Search for the cell housing the specified text and yield its (X, Y) center coordinate. 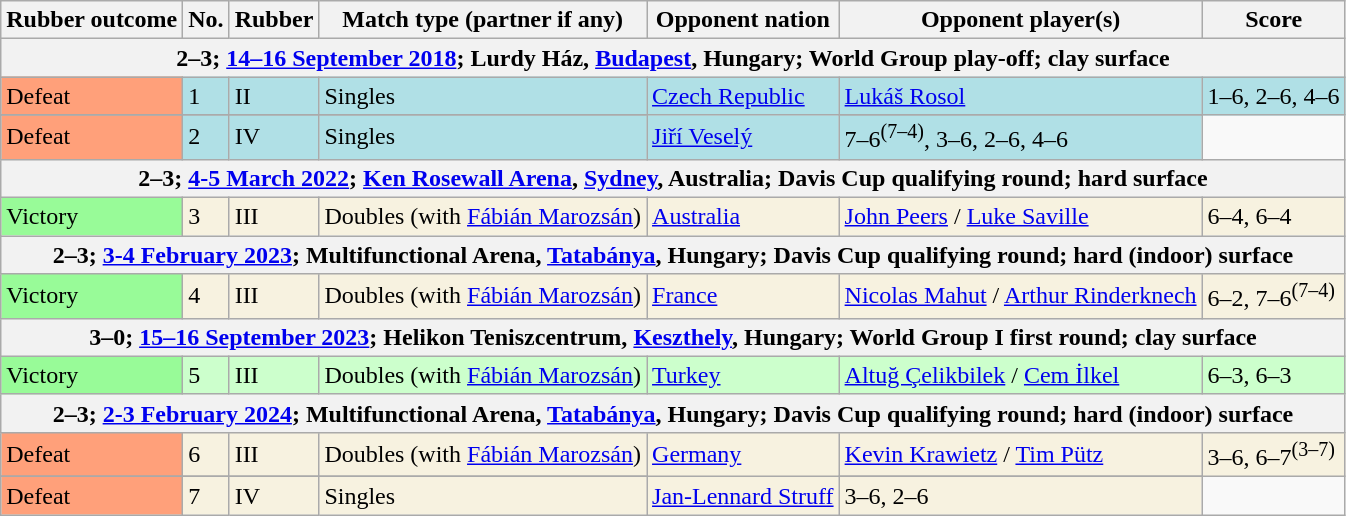
7–6(7–4), 3–6, 2–6, 4–6 (1020, 138)
France (744, 296)
Jan-Lennard Struff (744, 496)
Opponent player(s) (1020, 20)
Germany (744, 454)
Lukáš Rosol (1020, 96)
5 (206, 375)
6 (206, 454)
3–6, 6–7(3–7) (1274, 454)
II (274, 96)
2 (206, 138)
Rubber (274, 20)
Czech Republic (744, 96)
2–3; 3-4 February 2023; Multifunctional Arena, Tatabánya, Hungary; Davis Cup qualifying round; hard (indoor) surface (673, 255)
Altuğ Çelikbilek / Cem İlkel (1020, 375)
6–3, 6–3 (1274, 375)
7 (206, 496)
Match type (partner if any) (483, 20)
Turkey (744, 375)
3 (206, 217)
1 (206, 96)
6–4, 6–4 (1274, 217)
3–0; 15–16 September 2023; Helikon Teniszcentrum, Keszthely, Hungary; World Group I first round; clay surface (673, 337)
No. (206, 20)
Kevin Krawietz / Tim Pütz (1020, 454)
Opponent nation (744, 20)
Rubber outcome (92, 20)
Jiří Veselý (744, 138)
John Peers / Luke Saville (1020, 217)
Nicolas Mahut / Arthur Rinderknech (1020, 296)
6–2, 7–6(7–4) (1274, 296)
Australia (744, 217)
2–3; 14–16 September 2018; Lurdy Ház, Budapest, Hungary; World Group play-off; clay surface (673, 58)
3–6, 2–6 (1020, 496)
4 (206, 296)
2–3; 4-5 March 2022; Ken Rosewall Arena, Sydney, Australia; Davis Cup qualifying round; hard surface (673, 178)
Score (1274, 20)
1–6, 2–6, 4–6 (1274, 96)
2–3; 2-3 February 2024; Multifunctional Arena, Tatabánya, Hungary; Davis Cup qualifying round; hard (indoor) surface (673, 413)
